Determine the (X, Y) coordinate at the center of the cell enclosing the given text.  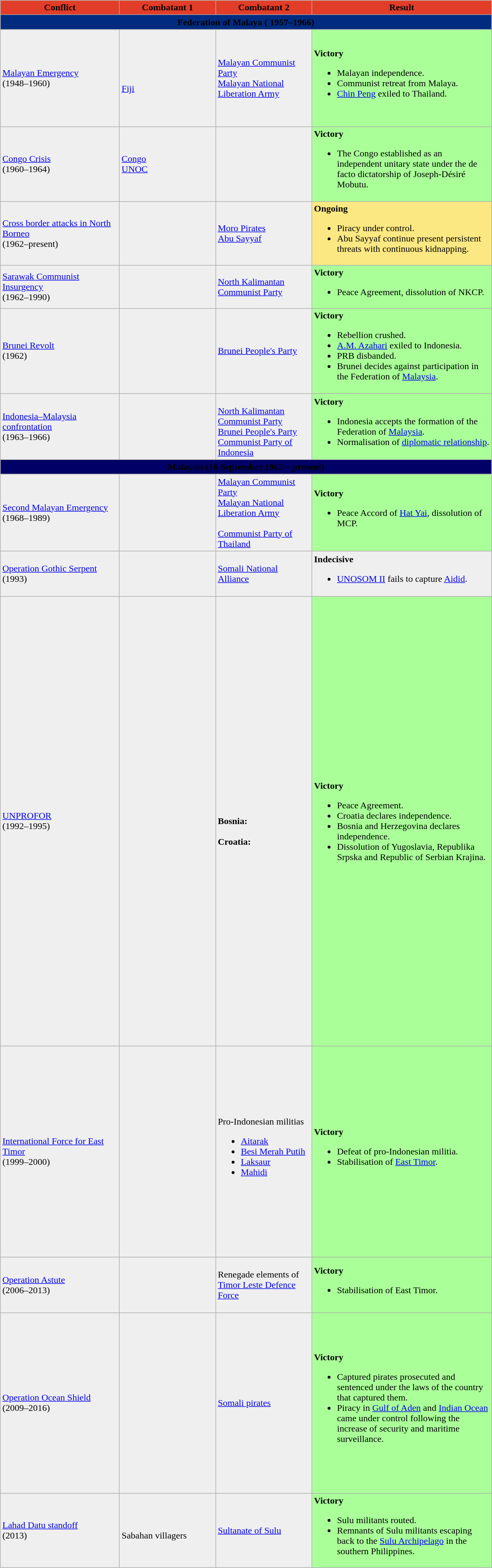
VictoryIndonesia accepts the formation of the Federation of Malaysia.Normalisation of diplomatic relationship. (402, 426)
OngoingPiracy under control.Abu Sayyaf continue present persistent threats with continuous kidnapping. (402, 233)
Fiji (168, 78)
Lahad Datu standoff(2013) (60, 1530)
Second Malayan Emergency(1968–1989) (60, 512)
VictoryPeace Accord of Hat Yai, dissolution of MCP. (402, 512)
North Kalimantan Communist Party (264, 287)
Pro-Indonesian militiasAitarakBesi Merah PutihLaksaurMahidi (264, 1151)
VictorySulu militants routed.Remnants of Sulu militants escaping back to the Sulu Archipelago in the southern Philippines. (402, 1530)
VictoryThe Congo established as an independent unitary state under the de facto dictatorship of Joseph-Désiré Mobutu. (402, 164)
Malaysia (16 September 1963 – present) (246, 467)
VictoryDefeat of pro-Indonesian militia.Stabilisation of East Timor. (402, 1151)
Combatant 2 (264, 8)
Malayan Communist Party Malayan National Liberation Army Communist Party of Thailand (264, 512)
Somali National Alliance (264, 573)
VictoryStabilisation of East Timor. (402, 1285)
Moro Pirates Abu Sayyaf (264, 233)
Malayan Communist Party Malayan National Liberation Army (264, 78)
Federation of Malaya ( 1957–1966) (246, 22)
Congo Crisis(1960–1964) (60, 164)
Somali pirates (264, 1403)
International Force for East Timor(1999–2000) (60, 1151)
Indonesia–Malaysia confrontation(1963–1966) (60, 426)
Conflict (60, 8)
Malayan Emergency(1948–1960) (60, 78)
North Kalimantan Communist Party Brunei People's Party Communist Party of Indonesia (264, 426)
Renegade elements of Timor Leste Defence Force (264, 1285)
Sarawak Communist Insurgency(1962–1990) (60, 287)
Bosnia: Croatia: (264, 821)
Sultanate of Sulu (264, 1530)
IndecisiveUNOSOM II fails to capture Aidid. (402, 573)
Congo UNOC (168, 164)
Cross border attacks in North Borneo(1962–present) (60, 233)
VictoryRebellion crushed.A.M. Azahari exiled to Indonesia.PRB disbanded.Brunei decides against participation in the Federation of Malaysia. (402, 351)
Operation Ocean Shield(2009–2016) (60, 1403)
Brunei People's Party (264, 351)
VictoryPeace Agreement, dissolution of NKCP. (402, 287)
Result (402, 8)
Sabahan villagers (168, 1530)
Brunei Revolt(1962) (60, 351)
UNPROFOR(1992–1995) (60, 821)
VictoryMalayan independence.Communist retreat from Malaya.Chin Peng exiled to Thailand. (402, 78)
Operation Gothic Serpent(1993) (60, 573)
Combatant 1 (168, 8)
Operation Astute(2006–2013) (60, 1285)
